Identify which cell holds the provided text, then report its [X, Y] central coordinate. 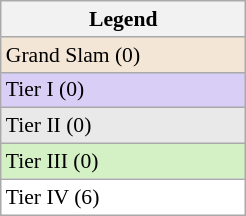
Tier I (0) [124, 90]
Tier III (0) [124, 162]
Tier IV (6) [124, 197]
Grand Slam (0) [124, 55]
Tier II (0) [124, 126]
Legend [124, 19]
